From the cell containing the given text, extract its center point as [x, y] coordinate. 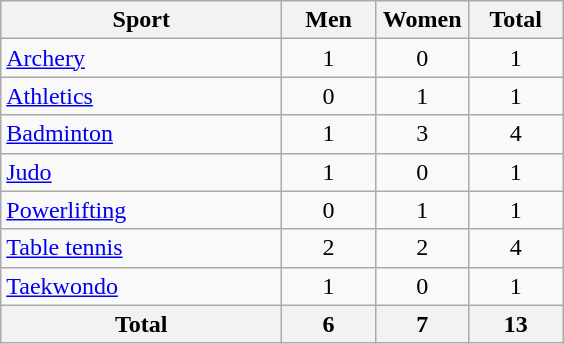
Judo [142, 172]
13 [516, 324]
6 [329, 324]
Archery [142, 58]
Taekwondo [142, 286]
Men [329, 20]
7 [422, 324]
Women [422, 20]
Table tennis [142, 248]
Athletics [142, 96]
Badminton [142, 134]
Sport [142, 20]
3 [422, 134]
Powerlifting [142, 210]
